Locate the cell with the specified text and output its (x, y) center coordinate. 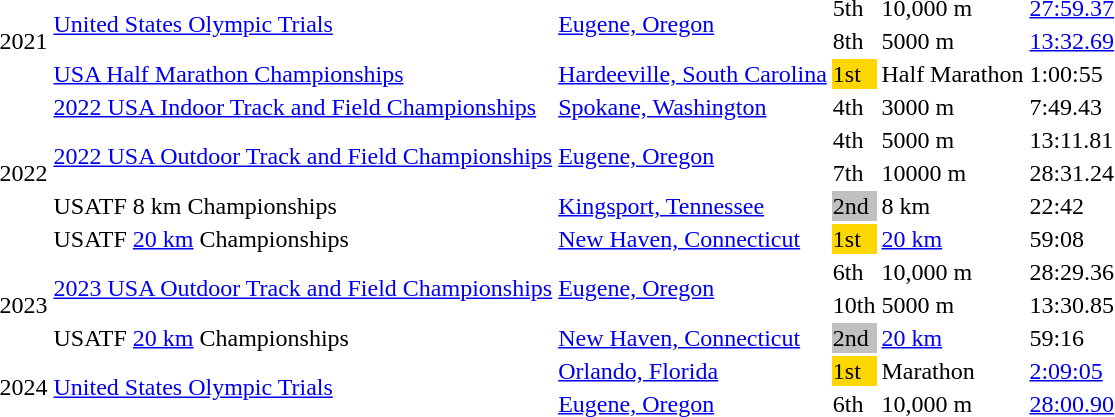
USATF 8 km Championships (303, 206)
USA Half Marathon Championships (303, 74)
10th (854, 305)
2022 USA Indoor Track and Field Championships (303, 107)
3000 m (952, 107)
10000 m (952, 173)
Spokane, Washington (693, 107)
7th (854, 173)
Kingsport, Tennessee (693, 206)
6th (854, 272)
2023 USA Outdoor Track and Field Championships (303, 288)
10,000 m (952, 272)
2022 USA Outdoor Track and Field Championships (303, 156)
Orlando, Florida (693, 371)
Marathon (952, 371)
8th (854, 41)
Half Marathon (952, 74)
Hardeeville, South Carolina (693, 74)
8 km (952, 206)
